Pinpoint the cell where the given text exists, returning its [x, y] midpoint coordinate. 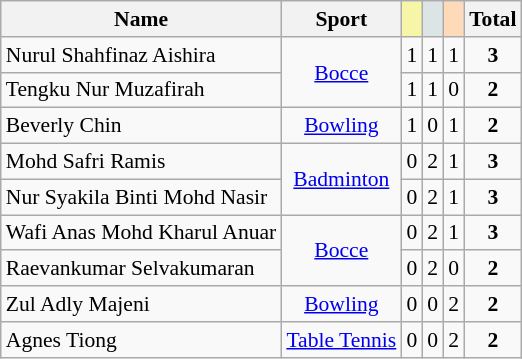
Wafi Anas Mohd Kharul Anuar [142, 233]
Table Tennis [341, 340]
Tengku Nur Muzafirah [142, 90]
Nurul Shahfinaz Aishira [142, 55]
Nur Syakila Binti Mohd Nasir [142, 197]
Badminton [341, 180]
Agnes Tiong [142, 340]
Zul Adly Majeni [142, 304]
Sport [341, 19]
Raevankumar Selvakumaran [142, 269]
Name [142, 19]
Beverly Chin [142, 126]
Mohd Safri Ramis [142, 162]
Total [492, 19]
